Scan for the cell matching the given text and deliver its (x, y) coordinate at center. 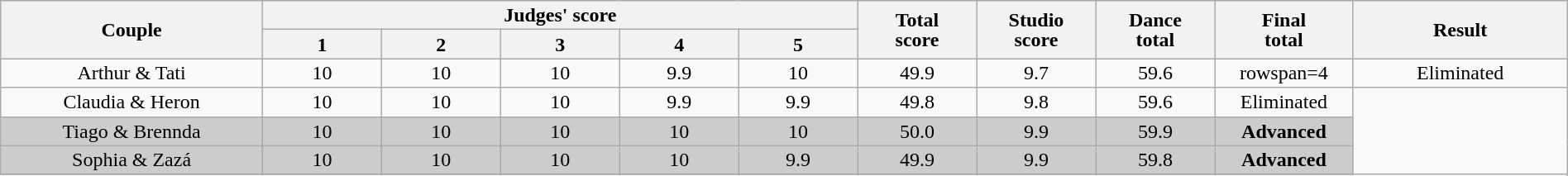
Arthur & Tati (132, 73)
Totalscore (917, 30)
5 (798, 45)
3 (560, 45)
49.8 (917, 102)
Dancetotal (1155, 30)
1 (322, 45)
Couple (132, 30)
rowspan=4 (1284, 73)
2 (441, 45)
50.0 (917, 131)
Judges' score (560, 15)
Finaltotal (1284, 30)
59.9 (1155, 131)
9.7 (1036, 73)
4 (679, 45)
59.8 (1155, 160)
9.8 (1036, 102)
Result (1460, 30)
Sophia & Zazá (132, 160)
Claudia & Heron (132, 102)
Tiago & Brennda (132, 131)
Studioscore (1036, 30)
